Detect which cell encompasses the target text, then output its [X, Y] center coordinate. 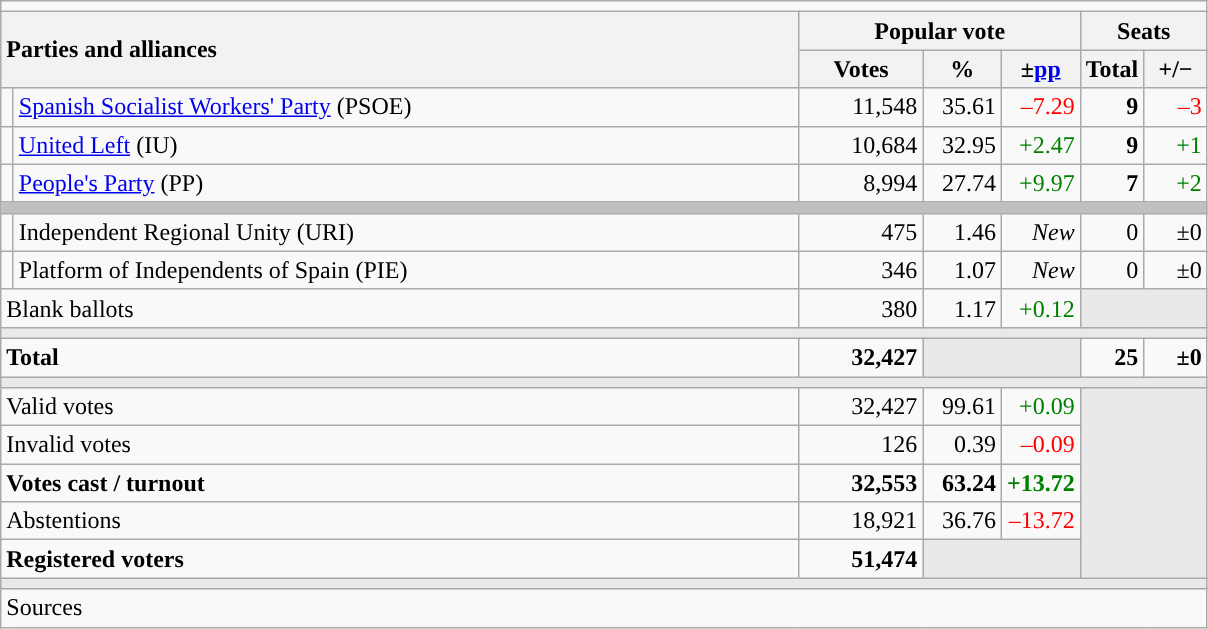
11,548 [861, 107]
126 [861, 445]
18,921 [861, 521]
25 [1112, 357]
±pp [1040, 69]
Spanish Socialist Workers' Party (PSOE) [406, 107]
People's Party (PP) [406, 183]
–3 [1176, 107]
0.39 [962, 445]
7 [1112, 183]
% [962, 69]
+2 [1176, 183]
Popular vote [940, 31]
United Left (IU) [406, 145]
10,684 [861, 145]
+/− [1176, 69]
Seats [1144, 31]
+0.12 [1040, 308]
1.17 [962, 308]
32.95 [962, 145]
Votes cast / turnout [400, 483]
Registered voters [400, 559]
Parties and alliances [400, 50]
63.24 [962, 483]
1.46 [962, 232]
+9.97 [1040, 183]
32,553 [861, 483]
475 [861, 232]
1.07 [962, 270]
27.74 [962, 183]
+1 [1176, 145]
Votes [861, 69]
Independent Regional Unity (URI) [406, 232]
+2.47 [1040, 145]
–13.72 [1040, 521]
Abstentions [400, 521]
+13.72 [1040, 483]
Invalid votes [400, 445]
Platform of Independents of Spain (PIE) [406, 270]
+0.09 [1040, 407]
380 [861, 308]
–0.09 [1040, 445]
99.61 [962, 407]
51,474 [861, 559]
35.61 [962, 107]
Blank ballots [400, 308]
36.76 [962, 521]
346 [861, 270]
–7.29 [1040, 107]
Sources [604, 608]
8,994 [861, 183]
Valid votes [400, 407]
